Find where the given text appears and provide that cell's center as [x, y] coordinate. 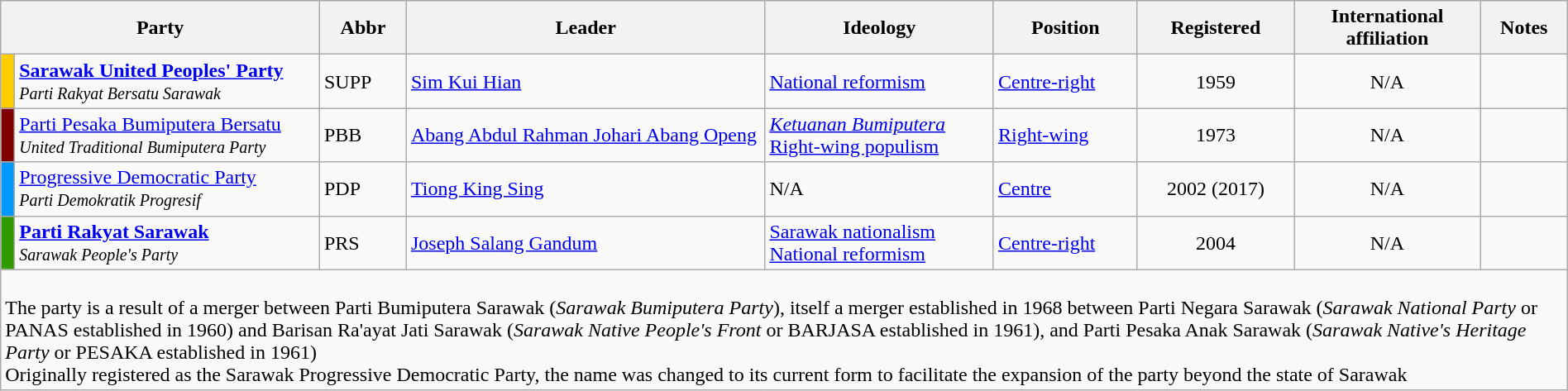
Leader [586, 28]
Abang Abdul Rahman Johari Abang Openg [586, 136]
Tiong King Sing [586, 188]
Party [160, 28]
Sarawak United Peoples' Party Parti Rakyat Bersatu Sarawak [167, 81]
1973 [1216, 136]
2002 (2017) [1216, 188]
Centre [1065, 188]
Progressive Democratic Party Parti Demokratik Progresif [167, 188]
PBB [362, 136]
SUPP [362, 81]
PDP [362, 188]
Ketuanan Bumiputera Right-wing populism [880, 136]
Parti Rakyat Sarawak Sarawak People's Party [167, 243]
Registered [1216, 28]
Abbr [362, 28]
1959 [1216, 81]
Sarawak nationalism National reformism [880, 243]
Internationalaffiliation [1388, 28]
Right-wing [1065, 136]
Position [1065, 28]
Notes [1523, 28]
PRS [362, 243]
Sim Kui Hian [586, 81]
Joseph Salang Gandum [586, 243]
Parti Pesaka Bumiputera Bersatu United Traditional Bumiputera Party [167, 136]
2004 [1216, 243]
Ideology [880, 28]
National reformism [880, 81]
